Return the [x, y] coordinate for the center point of the cell that contains the specified text.  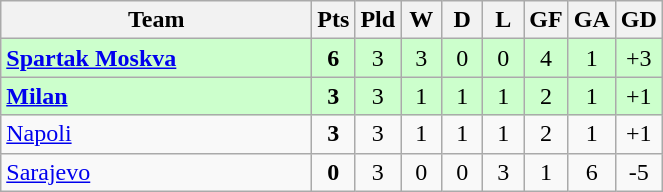
Milan [156, 96]
GD [638, 20]
W [422, 20]
+3 [638, 58]
Pld [378, 20]
L [504, 20]
4 [546, 58]
Team [156, 20]
-5 [638, 172]
GF [546, 20]
GA [592, 20]
D [462, 20]
Sarajevo [156, 172]
Napoli [156, 134]
Pts [334, 20]
Spartak Moskva [156, 58]
